Detect which cell encompasses the target text, then output its [X, Y] center coordinate. 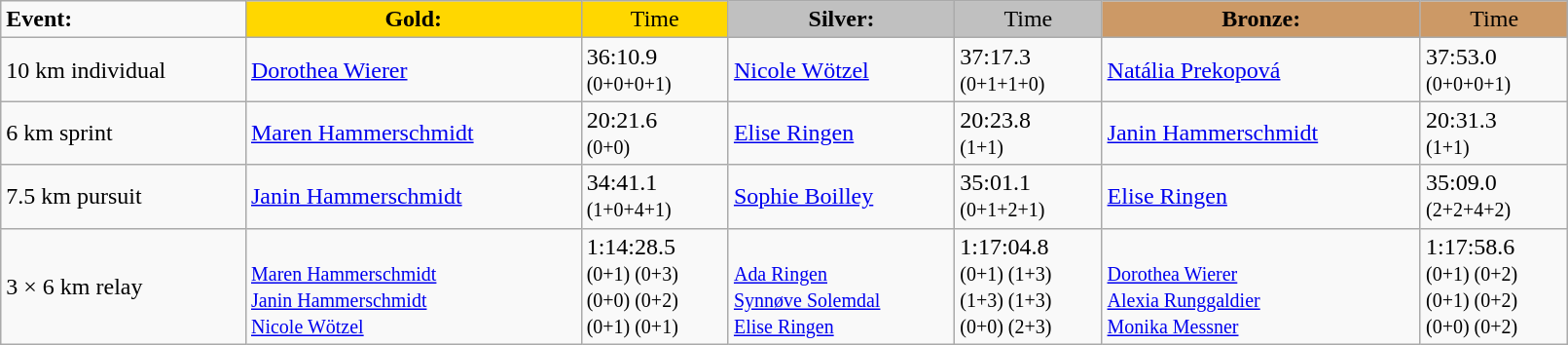
36:10.9(0+0+0+1) [654, 70]
20:23.8(1+1) [1028, 133]
35:09.0(2+2+4+2) [1493, 197]
Bronze: [1261, 19]
20:31.3(1+1) [1493, 133]
20:21.6(0+0) [654, 133]
Silver: [841, 19]
1:14:28.5(0+1) (0+3)(0+0) (0+2)(0+1) (0+1) [654, 287]
Ada RingenSynnøve SolemdalElise Ringen [841, 287]
Gold: [413, 19]
1:17:58.6 (0+1) (0+2)(0+1) (0+2)(0+0) (0+2) [1493, 287]
37:53.0(0+0+0+1) [1493, 70]
7.5 km pursuit [124, 197]
Maren Hammerschmidt [413, 133]
Sophie Boilley [841, 197]
1:17:04.8(0+1) (1+3)(1+3) (1+3)(0+0) (2+3) [1028, 287]
3 × 6 km relay [124, 287]
Event: [124, 19]
Maren HammerschmidtJanin HammerschmidtNicole Wötzel [413, 287]
34:41.1(1+0+4+1) [654, 197]
Dorothea WiererAlexia RunggaldierMonika Messner [1261, 287]
Dorothea Wierer [413, 70]
35:01.1(0+1+2+1) [1028, 197]
6 km sprint [124, 133]
Nicole Wötzel [841, 70]
37:17.3 (0+1+1+0) [1028, 70]
Natália Prekopová [1261, 70]
10 km individual [124, 70]
